Provide the [x, y] coordinate of the cell's center where the given text is located.  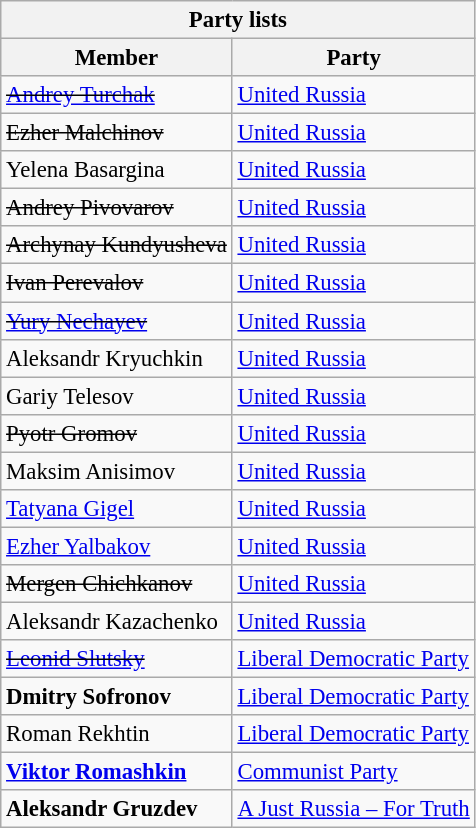
Aleksandr Kazachenko [116, 621]
Ezher Yalbakov [116, 546]
Aleksandr Gruzdev [116, 809]
Ezher Malchinov [116, 133]
Viktor Romashkin [116, 772]
Party lists [238, 20]
Yury Nechayev [116, 321]
Gariy Telesov [116, 396]
Andrey Pivovarov [116, 208]
A Just Russia – For Truth [354, 809]
Roman Rekhtin [116, 734]
Tatyana Gigel [116, 509]
Aleksandr Kryuchkin [116, 358]
Archynay Kundyusheva [116, 245]
Member [116, 58]
Maksim Anisimov [116, 471]
Mergen Chichkanov [116, 584]
Communist Party [354, 772]
Leonid Slutsky [116, 659]
Pyotr Gromov [116, 433]
Andrey Turchak [116, 95]
Yelena Basargina [116, 170]
Party [354, 58]
Dmitry Sofronov [116, 697]
Ivan Perevalov [116, 283]
